Locate the cell with the specified text and output its [x, y] center coordinate. 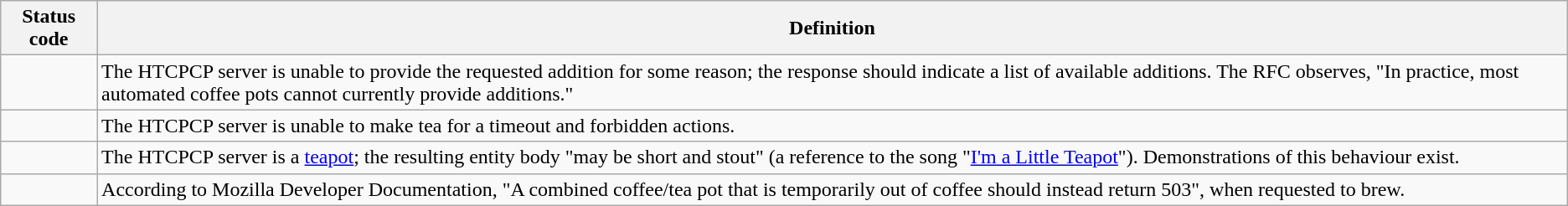
The HTCPCP server is unable to make tea for a timeout and forbidden actions. [833, 126]
Status code [49, 28]
Definition [833, 28]
